Identify which cell holds the provided text, then report its [x, y] central coordinate. 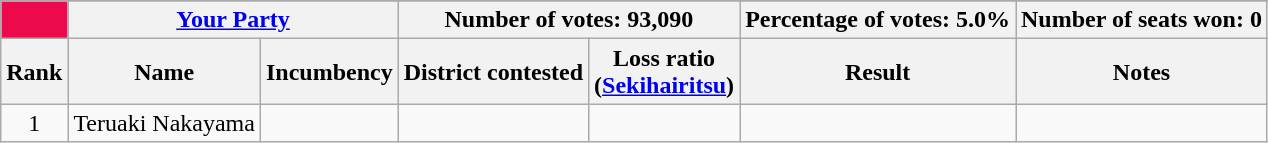
Result [878, 72]
Loss ratio(Sekihairitsu) [664, 72]
1 [34, 123]
District contested [493, 72]
Rank [34, 72]
Incumbency [329, 72]
Teruaki Nakayama [164, 123]
Your Party [233, 20]
Notes [1142, 72]
Percentage of votes: 5.0% [878, 20]
Number of seats won: 0 [1142, 20]
Name [164, 72]
Number of votes: 93,090 [568, 20]
